Identify which cell holds the provided text, then report its [x, y] central coordinate. 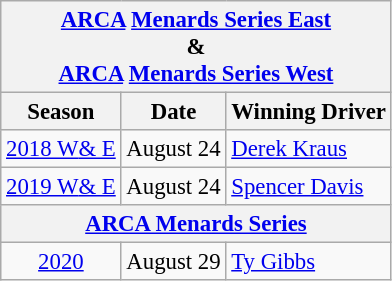
2019 W& E [61, 187]
Derek Kraus [308, 149]
Season [61, 112]
Ty Gibbs [308, 262]
Winning Driver [308, 112]
Spencer Davis [308, 187]
2018 W& E [61, 149]
Date [174, 112]
August 29 [174, 262]
ARCA Menards Series East&ARCA Menards Series West [196, 47]
ARCA Menards Series [196, 224]
2020 [61, 262]
